Locate the cell with the specified text and output its (X, Y) center coordinate. 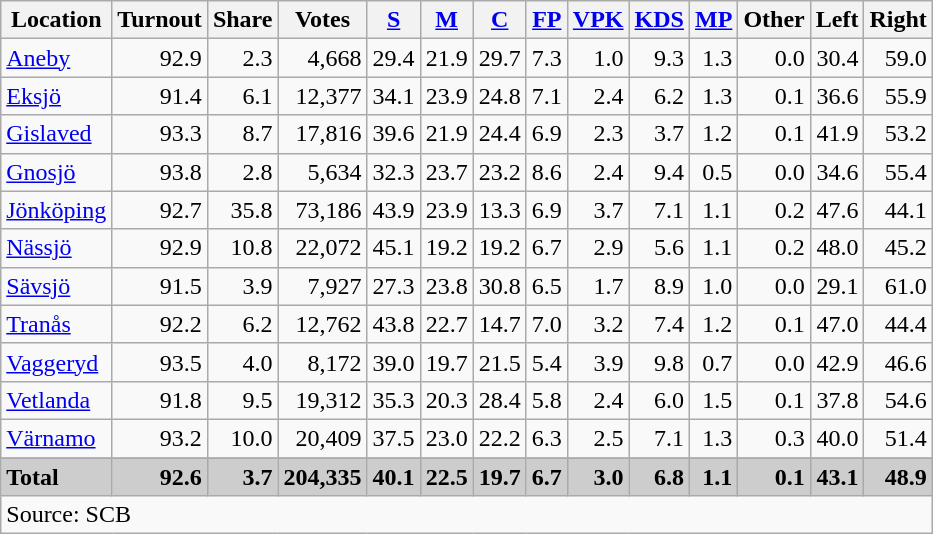
Location (56, 20)
19,312 (322, 400)
1.5 (713, 400)
44.4 (898, 324)
7.4 (659, 324)
45.2 (898, 248)
27.3 (394, 286)
93.3 (160, 134)
VPK (598, 20)
Turnout (160, 20)
32.3 (394, 172)
20,409 (322, 438)
7.0 (546, 324)
47.0 (837, 324)
23.8 (446, 286)
Gislaved (56, 134)
47.6 (837, 210)
42.9 (837, 362)
13.3 (500, 210)
92.6 (160, 477)
KDS (659, 20)
8.9 (659, 286)
39.0 (394, 362)
Eksjö (56, 96)
3.2 (598, 324)
17,816 (322, 134)
91.5 (160, 286)
10.8 (242, 248)
91.4 (160, 96)
9.5 (242, 400)
Nässjö (56, 248)
S (394, 20)
53.2 (898, 134)
45.1 (394, 248)
23.7 (446, 172)
12,762 (322, 324)
92.2 (160, 324)
8.7 (242, 134)
8,172 (322, 362)
48.0 (837, 248)
Gnosjö (56, 172)
2.9 (598, 248)
Total (56, 477)
204,335 (322, 477)
91.8 (160, 400)
34.1 (394, 96)
14.7 (500, 324)
22.2 (500, 438)
37.5 (394, 438)
43.1 (837, 477)
22.5 (446, 477)
Left (837, 20)
29.1 (837, 286)
39.6 (394, 134)
6.5 (546, 286)
51.4 (898, 438)
2.8 (242, 172)
4.0 (242, 362)
6.0 (659, 400)
44.1 (898, 210)
24.4 (500, 134)
FP (546, 20)
Aneby (56, 58)
48.9 (898, 477)
36.6 (837, 96)
Share (242, 20)
92.7 (160, 210)
9.4 (659, 172)
2.5 (598, 438)
Jönköping (56, 210)
5,634 (322, 172)
0.5 (713, 172)
0.3 (774, 438)
6.1 (242, 96)
23.2 (500, 172)
9.3 (659, 58)
Sävsjö (56, 286)
5.6 (659, 248)
54.6 (898, 400)
Vaggeryd (56, 362)
29.4 (394, 58)
7,927 (322, 286)
29.7 (500, 58)
3.0 (598, 477)
10.0 (242, 438)
1.7 (598, 286)
8.6 (546, 172)
23.0 (446, 438)
59.0 (898, 58)
5.8 (546, 400)
35.3 (394, 400)
30.4 (837, 58)
Värnamo (56, 438)
Vetlanda (56, 400)
43.8 (394, 324)
Source: SCB (467, 515)
22,072 (322, 248)
6.8 (659, 477)
0.7 (713, 362)
Votes (322, 20)
21.5 (500, 362)
9.8 (659, 362)
C (500, 20)
40.1 (394, 477)
MP (713, 20)
34.6 (837, 172)
55.9 (898, 96)
61.0 (898, 286)
55.4 (898, 172)
Other (774, 20)
37.8 (837, 400)
43.9 (394, 210)
24.8 (500, 96)
5.4 (546, 362)
30.8 (500, 286)
4,668 (322, 58)
46.6 (898, 362)
20.3 (446, 400)
93.2 (160, 438)
6.3 (546, 438)
Tranås (56, 324)
93.8 (160, 172)
M (446, 20)
28.4 (500, 400)
22.7 (446, 324)
93.5 (160, 362)
40.0 (837, 438)
Right (898, 20)
7.3 (546, 58)
41.9 (837, 134)
35.8 (242, 210)
73,186 (322, 210)
12,377 (322, 96)
